Identify which cell holds the provided text, then report its (X, Y) central coordinate. 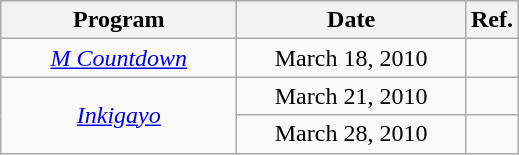
March 18, 2010 (352, 58)
Program (119, 20)
March 28, 2010 (352, 134)
Ref. (492, 20)
M Countdown (119, 58)
Date (352, 20)
March 21, 2010 (352, 96)
Inkigayo (119, 115)
